Capture the cell that displays the provided text and extract its [X, Y] central coordinate. 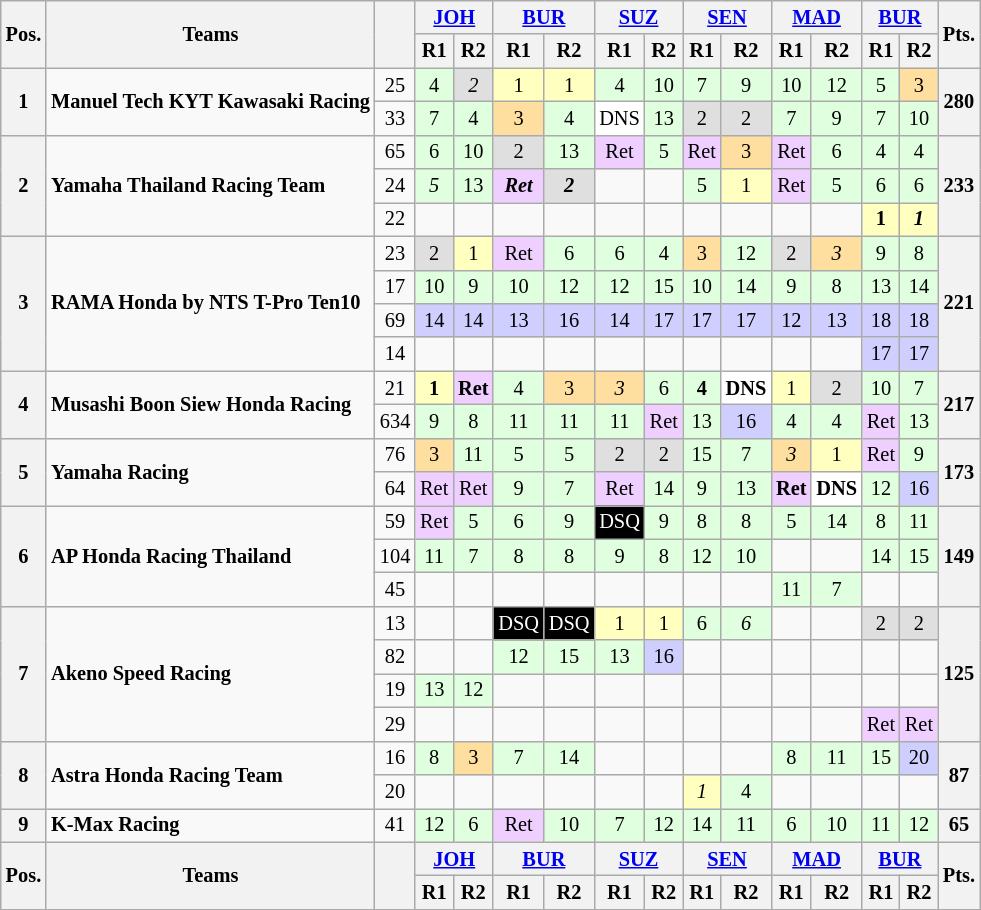
33 [395, 118]
149 [959, 556]
45 [395, 589]
K-Max Racing [210, 825]
69 [395, 320]
Musashi Boon Siew Honda Racing [210, 404]
233 [959, 186]
Manuel Tech KYT Kawasaki Racing [210, 102]
104 [395, 556]
22 [395, 219]
280 [959, 102]
19 [395, 690]
41 [395, 825]
29 [395, 724]
Akeno Speed Racing [210, 674]
AP Honda Racing Thailand [210, 556]
173 [959, 472]
Yamaha Racing [210, 472]
Yamaha Thailand Racing Team [210, 186]
221 [959, 304]
21 [395, 388]
217 [959, 404]
59 [395, 522]
125 [959, 674]
82 [395, 657]
23 [395, 253]
24 [395, 186]
25 [395, 85]
87 [959, 774]
634 [395, 421]
RAMA Honda by NTS T-Pro Ten10 [210, 304]
64 [395, 489]
Astra Honda Racing Team [210, 774]
76 [395, 455]
